Identify which cell holds the provided text, then report its [X, Y] central coordinate. 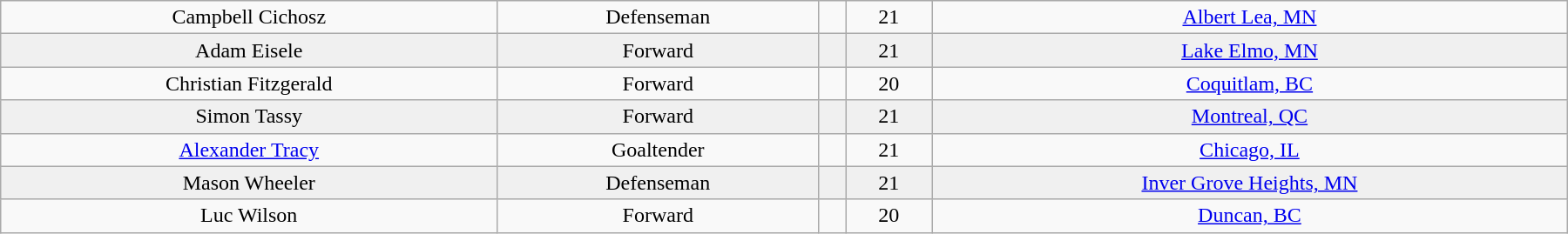
Adam Eisele [249, 50]
Alexander Tracy [249, 150]
Coquitlam, BC [1250, 84]
Inver Grove Heights, MN [1250, 183]
Chicago, IL [1250, 150]
Mason Wheeler [249, 183]
Simon Tassy [249, 117]
Christian Fitzgerald [249, 84]
Lake Elmo, MN [1250, 50]
Montreal, QC [1250, 117]
Duncan, BC [1250, 216]
Luc Wilson [249, 216]
Campbell Cichosz [249, 17]
Albert Lea, MN [1250, 17]
Goaltender [659, 150]
